Capture the cell that displays the provided text and extract its [X, Y] central coordinate. 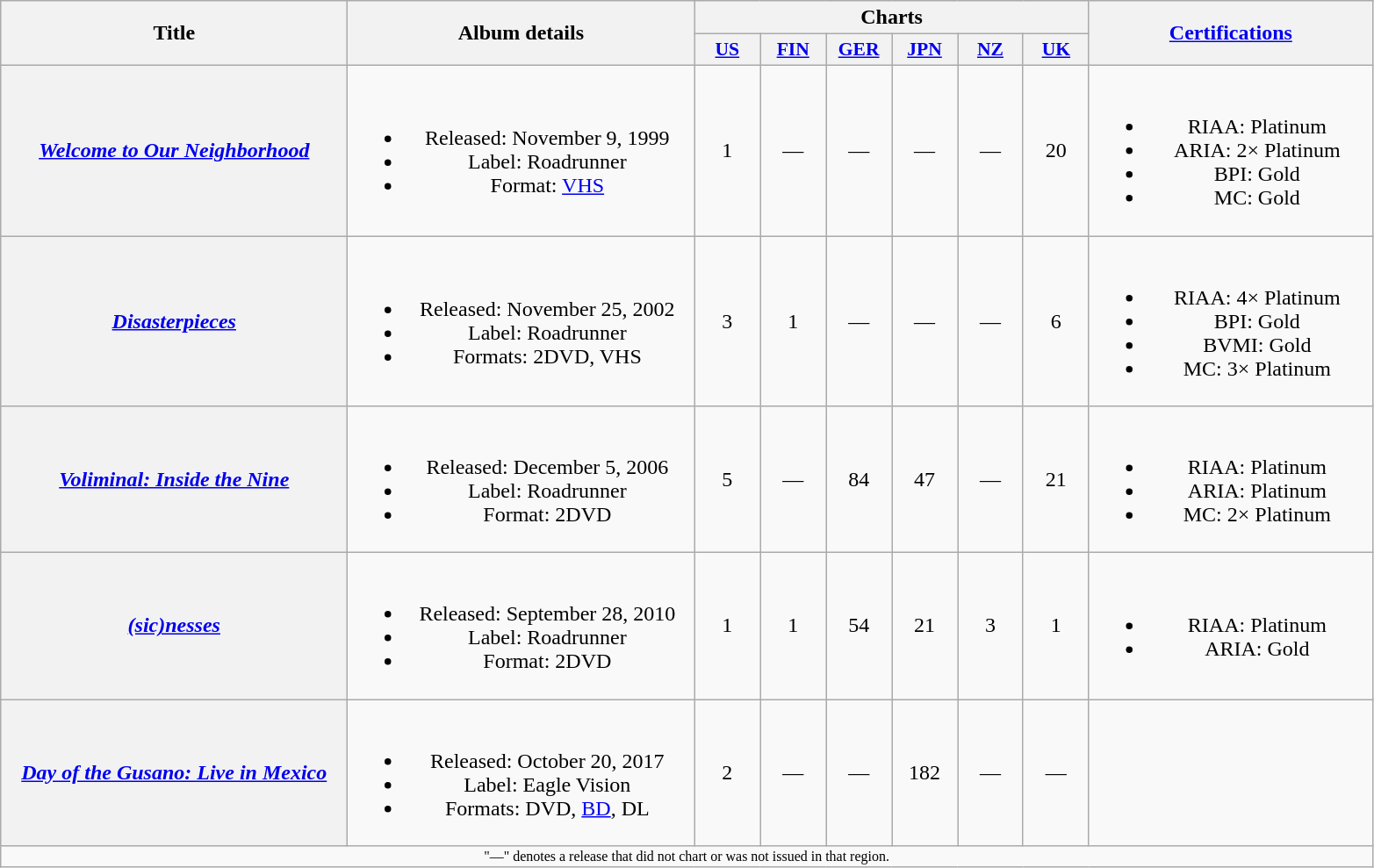
Released: November 25, 2002Label: Roadrunner Formats: 2DVD, VHS [522, 320]
GER [859, 50]
6 [1055, 320]
RIAA: PlatinumARIA: 2× PlatinumBPI: GoldMC: Gold [1231, 150]
Day of the Gusano: Live in Mexico [174, 772]
Charts [892, 18]
20 [1055, 150]
5 [727, 479]
RIAA: PlatinumARIA: PlatinumMC: 2× Platinum [1231, 479]
Certifications [1231, 33]
Welcome to Our Neighborhood [174, 150]
RIAA: 4× PlatinumBPI: GoldBVMI: GoldMC: 3× Platinum [1231, 320]
"—" denotes a release that did not chart or was not issued in that region. [687, 857]
54 [859, 627]
Released: December 5, 2006Label: Roadrunner Format: 2DVD [522, 479]
NZ [990, 50]
2 [727, 772]
Album details [522, 33]
47 [925, 479]
RIAA: PlatinumARIA: Gold [1231, 627]
Released: September 28, 2010Label: Roadrunner Format: 2DVD [522, 627]
(sic)nesses [174, 627]
UK [1055, 50]
Released: October 20, 2017Label: Eagle VisionFormats: DVD, BD, DL [522, 772]
182 [925, 772]
Voliminal: Inside the Nine [174, 479]
Title [174, 33]
84 [859, 479]
Released: November 9, 1999Label: Roadrunner Format: VHS [522, 150]
Disasterpieces [174, 320]
JPN [925, 50]
FIN [794, 50]
US [727, 50]
